From the cell containing the given text, extract its center point as (X, Y) coordinate. 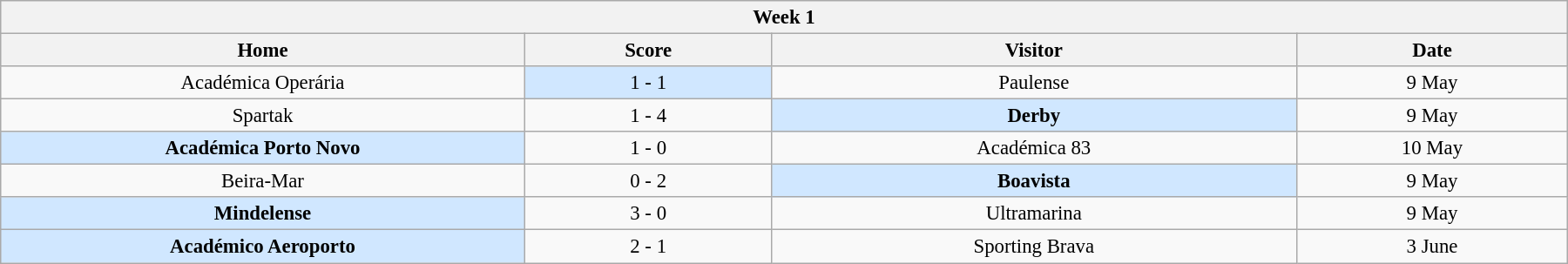
0 - 2 (648, 181)
Home (263, 51)
Derby (1033, 116)
Beira-Mar (263, 181)
Académica Porto Novo (263, 148)
Week 1 (784, 17)
Académica 83 (1033, 148)
Mindelense (263, 213)
Visitor (1033, 51)
2 - 1 (648, 247)
1 - 4 (648, 116)
10 May (1432, 148)
Date (1432, 51)
Boavista (1033, 181)
Score (648, 51)
3 - 0 (648, 213)
Sporting Brava (1033, 247)
3 June (1432, 247)
Spartak (263, 116)
1 - 1 (648, 83)
Ultramarina (1033, 213)
Académica Operária (263, 83)
Paulense (1033, 83)
Académico Aeroporto (263, 247)
1 - 0 (648, 148)
